Extract the (X, Y) coordinate from the center of the cell holding the provided text.  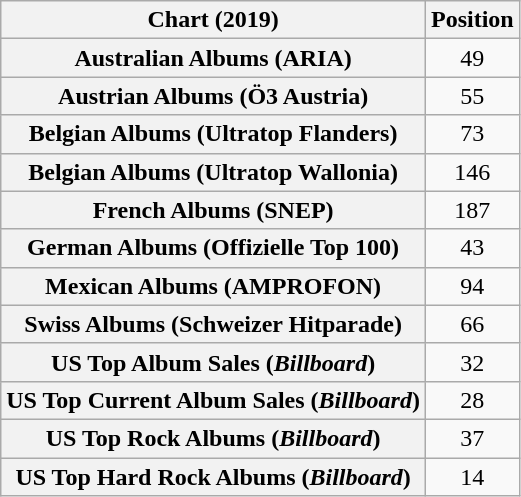
US Top Album Sales (Billboard) (214, 362)
Mexican Albums (AMPROFON) (214, 286)
US Top Rock Albums (Billboard) (214, 438)
43 (472, 248)
French Albums (SNEP) (214, 210)
Swiss Albums (Schweizer Hitparade) (214, 324)
Belgian Albums (Ultratop Wallonia) (214, 172)
14 (472, 477)
Australian Albums (ARIA) (214, 58)
Position (472, 20)
Austrian Albums (Ö3 Austria) (214, 96)
55 (472, 96)
146 (472, 172)
US Top Hard Rock Albums (Billboard) (214, 477)
US Top Current Album Sales (Billboard) (214, 400)
German Albums (Offizielle Top 100) (214, 248)
37 (472, 438)
28 (472, 400)
66 (472, 324)
32 (472, 362)
73 (472, 134)
94 (472, 286)
187 (472, 210)
Chart (2019) (214, 20)
Belgian Albums (Ultratop Flanders) (214, 134)
49 (472, 58)
